Output the (X, Y) coordinate of the center of the cell containing the given text.  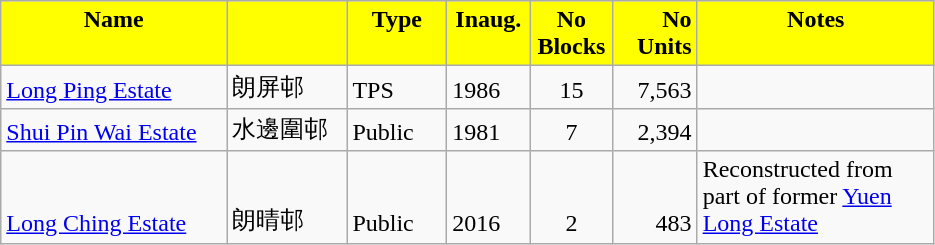
朗晴邨 (287, 197)
1986 (488, 88)
Reconstructed from part of former Yuen Long Estate (816, 197)
15 (572, 88)
Long Ping Estate (114, 88)
水邊圍邨 (287, 130)
2 (572, 197)
Type (397, 34)
朗屏邨 (287, 88)
Long Ching Estate (114, 197)
Name (114, 34)
TPS (397, 88)
No Blocks (572, 34)
2,394 (655, 130)
7 (572, 130)
No Units (655, 34)
Notes (816, 34)
Shui Pin Wai Estate (114, 130)
7,563 (655, 88)
2016 (488, 197)
483 (655, 197)
1981 (488, 130)
Inaug. (488, 34)
